Provide the (X, Y) coordinate of the cell's center where the given text is located.  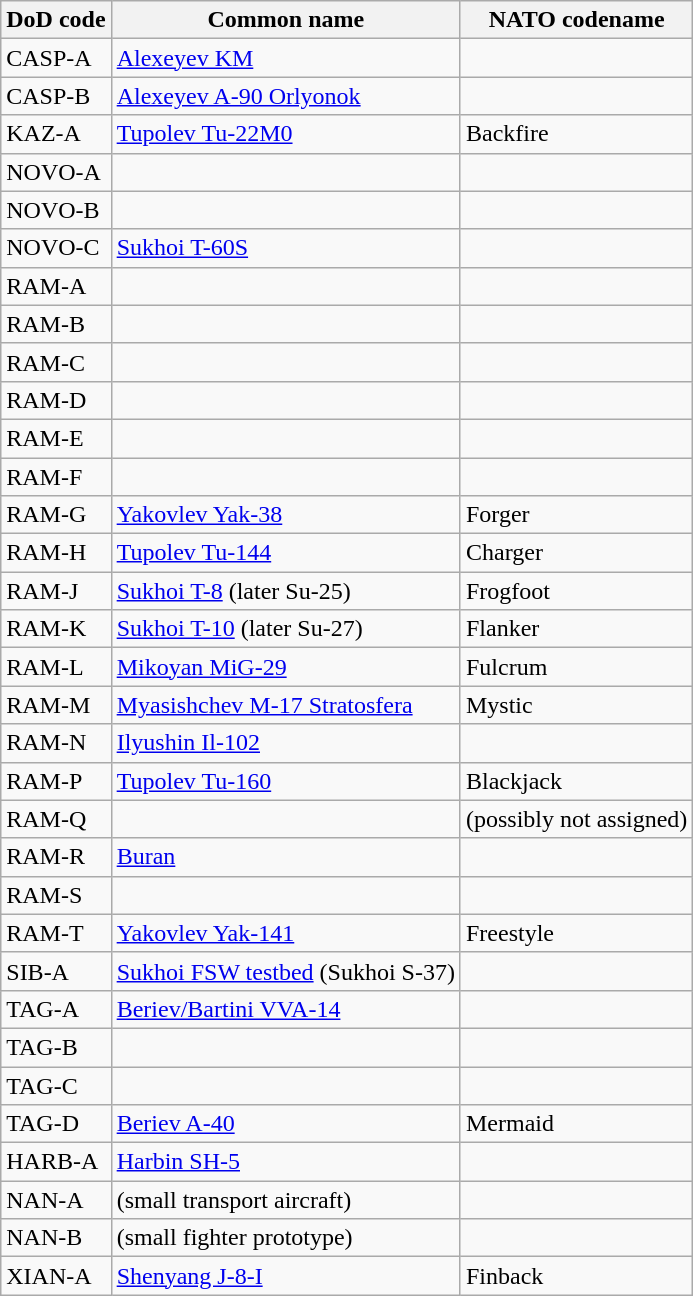
NOVO-C (56, 248)
(small fighter prototype) (286, 1238)
Sukhoi T-10 (later Su-27) (286, 629)
Sukhoi FSW testbed (Sukhoi S-37) (286, 971)
Shenyang J-8-I (286, 1276)
HARB-A (56, 1162)
Blackjack (576, 781)
Common name (286, 20)
RAM-D (56, 400)
RAM-M (56, 705)
Beriev/Bartini VVA-14 (286, 1009)
RAM-J (56, 591)
Buran (286, 857)
RAM-G (56, 515)
RAM-L (56, 667)
RAM-H (56, 553)
RAM-B (56, 324)
Freestyle (576, 933)
Sukhoi T-60S (286, 248)
Mermaid (576, 1124)
RAM-Q (56, 819)
Flanker (576, 629)
Ilyushin Il-102 (286, 743)
RAM-R (56, 857)
KAZ-A (56, 134)
RAM-E (56, 438)
Myasishchev M-17 Stratosfera (286, 705)
TAG-D (56, 1124)
XIAN-A (56, 1276)
Tupolev Tu-160 (286, 781)
CASP-B (56, 96)
NATO codename (576, 20)
Fulcrum (576, 667)
TAG-A (56, 1009)
Tupolev Tu-144 (286, 553)
Tupolev Tu-22M0 (286, 134)
CASP-A (56, 58)
Charger (576, 553)
RAM-K (56, 629)
(small transport aircraft) (286, 1200)
NOVO-A (56, 172)
(possibly not assigned) (576, 819)
NOVO-B (56, 210)
TAG-B (56, 1047)
RAM-A (56, 286)
Yakovlev Yak-141 (286, 933)
Mikoyan MiG-29 (286, 667)
Forger (576, 515)
Alexeyev KM (286, 58)
Sukhoi T-8 (later Su-25) (286, 591)
Mystic (576, 705)
Beriev A-40 (286, 1124)
TAG-C (56, 1085)
RAM-T (56, 933)
RAM-S (56, 895)
SIB-A (56, 971)
DoD code (56, 20)
Yakovlev Yak-38 (286, 515)
Harbin SH-5 (286, 1162)
RAM-C (56, 362)
RAM-F (56, 477)
Alexeyev A-90 Orlyonok (286, 96)
NAN-B (56, 1238)
Frogfoot (576, 591)
RAM-P (56, 781)
Backfire (576, 134)
NAN-A (56, 1200)
Finback (576, 1276)
RAM-N (56, 743)
